Locate the cell with the specified text and output its (x, y) center coordinate. 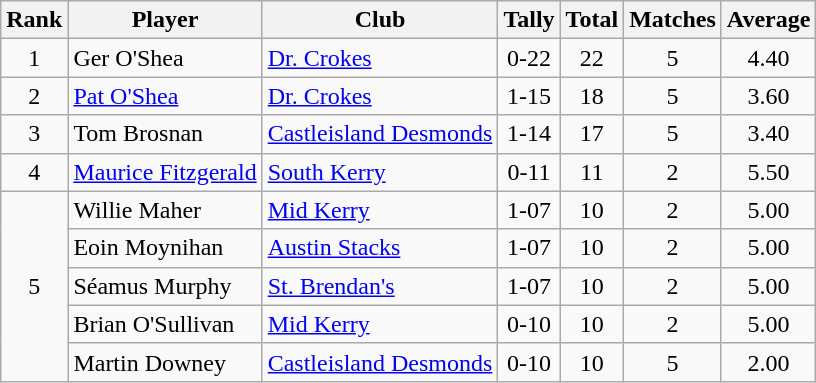
Player (165, 20)
4 (34, 172)
Rank (34, 20)
Austin Stacks (380, 248)
3.60 (768, 96)
Matches (673, 20)
Brian O'Sullivan (165, 324)
South Kerry (380, 172)
Tom Brosnan (165, 134)
Willie Maher (165, 210)
Séamus Murphy (165, 286)
Pat O'Shea (165, 96)
3.40 (768, 134)
1 (34, 58)
1-14 (529, 134)
5.50 (768, 172)
Ger O'Shea (165, 58)
11 (592, 172)
Maurice Fitzgerald (165, 172)
1-15 (529, 96)
2.00 (768, 362)
Average (768, 20)
0-11 (529, 172)
0-22 (529, 58)
3 (34, 134)
Total (592, 20)
17 (592, 134)
Club (380, 20)
22 (592, 58)
St. Brendan's (380, 286)
4.40 (768, 58)
Tally (529, 20)
Eoin Moynihan (165, 248)
18 (592, 96)
Martin Downey (165, 362)
